Determine the (x, y) coordinate at the center of the cell enclosing the given text.  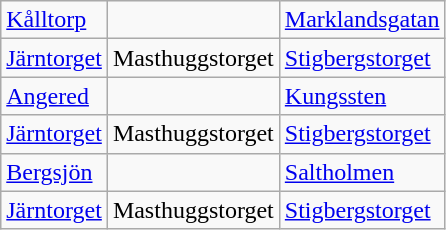
Bergsjön (54, 172)
Marklandsgatan (362, 20)
Kungssten (362, 96)
Angered (54, 96)
Kålltorp (54, 20)
Saltholmen (362, 172)
